From the cell containing the given text, extract its center point as [X, Y] coordinate. 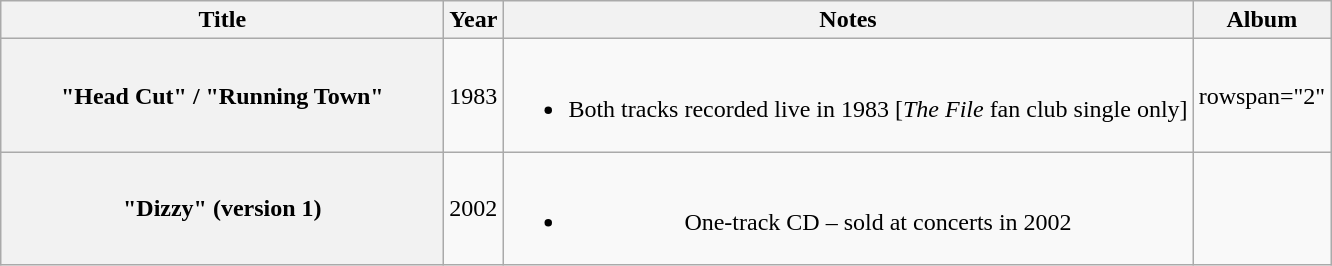
Year [474, 20]
One-track CD – sold at concerts in 2002 [848, 208]
2002 [474, 208]
Title [222, 20]
Both tracks recorded live in 1983 [The File fan club single only] [848, 96]
rowspan="2" [1262, 96]
"Head Cut" / "Running Town" [222, 96]
1983 [474, 96]
"Dizzy" (version 1) [222, 208]
Album [1262, 20]
Notes [848, 20]
